Pinpoint the cell where the given text exists, returning its (X, Y) midpoint coordinate. 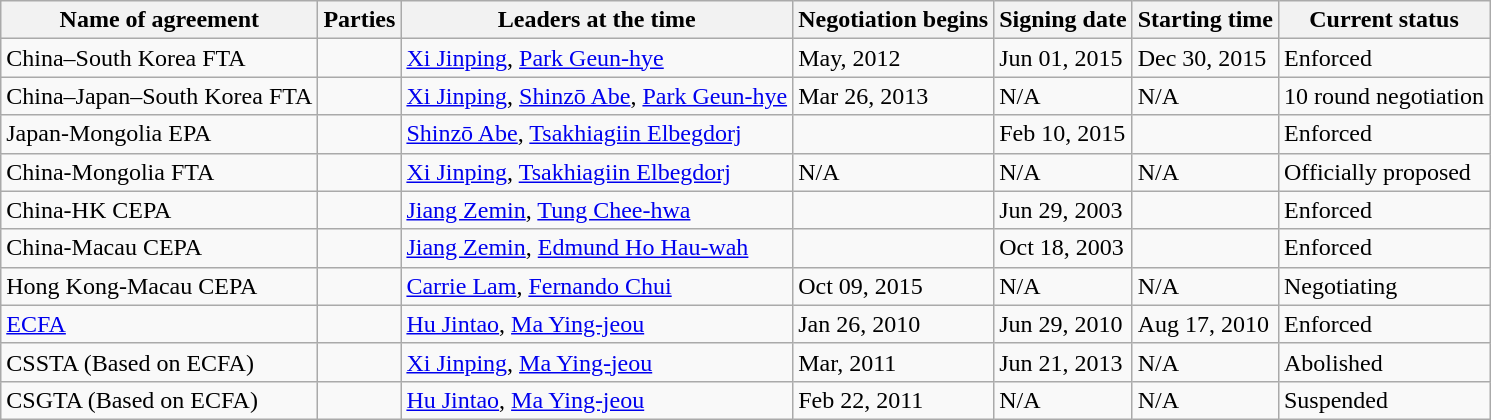
Jiang Zemin, Tung Chee-hwa (597, 210)
Jun 01, 2015 (1063, 58)
Mar, 2011 (894, 362)
Leaders at the time (597, 20)
Parties (360, 20)
Jun 21, 2013 (1063, 362)
10 round negotiation (1384, 96)
ECFA (160, 324)
China-Mongolia FTA (160, 172)
Feb 22, 2011 (894, 400)
Starting time (1205, 20)
Jun 29, 2003 (1063, 210)
Xi Jinping, Tsakhiagiin Elbegdorj (597, 172)
Suspended (1384, 400)
CSSTA (Based on ECFA) (160, 362)
Mar 26, 2013 (894, 96)
Carrie Lam, Fernando Chui (597, 286)
Japan-Mongolia EPA (160, 134)
Xi Jinping, Park Geun-hye (597, 58)
China–Japan–South Korea FTA (160, 96)
Abolished (1384, 362)
China-HK CEPA (160, 210)
Negotiation begins (894, 20)
Negotiating (1384, 286)
May, 2012 (894, 58)
Oct 09, 2015 (894, 286)
Shinzō Abe, Tsakhiagiin Elbegdorj (597, 134)
Feb 10, 2015 (1063, 134)
Current status (1384, 20)
Xi Jinping, Shinzō Abe, Park Geun-hye (597, 96)
China–South Korea FTA (160, 58)
Oct 18, 2003 (1063, 248)
Xi Jinping, Ma Ying-jeou (597, 362)
Hong Kong-Macau CEPA (160, 286)
Signing date (1063, 20)
Dec 30, 2015 (1205, 58)
China-Macau CEPA (160, 248)
Officially proposed (1384, 172)
Name of agreement (160, 20)
Jiang Zemin, Edmund Ho Hau-wah (597, 248)
CSGTA (Based on ECFA) (160, 400)
Jan 26, 2010 (894, 324)
Aug 17, 2010 (1205, 324)
Jun 29, 2010 (1063, 324)
